Provide the (X, Y) coordinate of the cell's center where the given text is located.  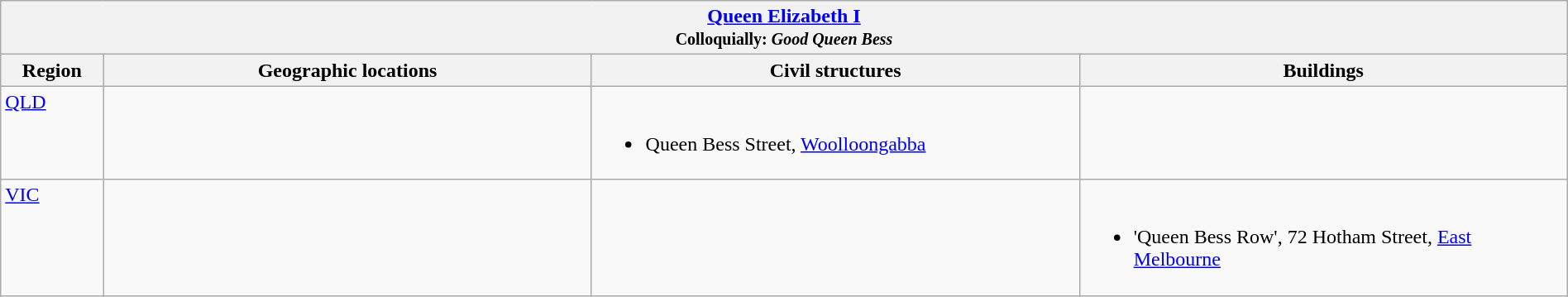
Geographic locations (347, 70)
QLD (52, 132)
Region (52, 70)
Buildings (1323, 70)
Queen Bess Street, Woolloongabba (835, 132)
Queen Elizabeth IColloquially: Good Queen Bess (784, 28)
Civil structures (835, 70)
'Queen Bess Row', 72 Hotham Street, East Melbourne (1323, 237)
VIC (52, 237)
